Extract the (x, y) coordinate from the center of the cell holding the provided text.  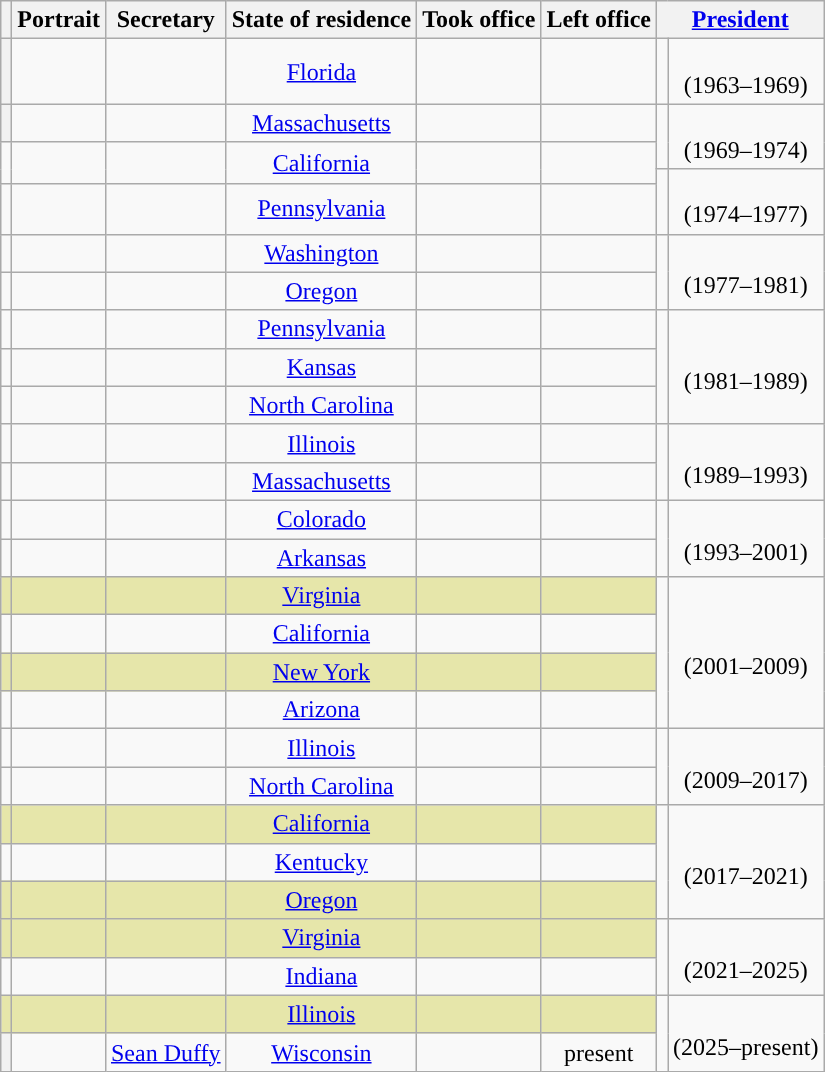
Wisconsin (322, 1052)
(2025–present) (746, 1033)
State of residence (322, 20)
Sean Duffy (166, 1052)
Kansas (322, 367)
(1993–2001) (746, 538)
Colorado (322, 519)
Arkansas (322, 557)
Indiana (322, 976)
(2001–2009) (746, 653)
(1981–1989) (746, 367)
Left office (599, 20)
(1977–1981) (746, 272)
Secretary (166, 20)
Portrait (59, 20)
(2009–2017) (746, 767)
present (599, 1052)
Washington (322, 253)
(1963–1969) (746, 72)
President (740, 20)
(2021–2025) (746, 957)
Took office (479, 20)
(1969–1974) (746, 136)
(2017–2021) (746, 862)
(1989–1993) (746, 462)
Arizona (322, 710)
Florida (322, 72)
(1974–1977) (746, 202)
Kentucky (322, 862)
New York (322, 672)
